Pinpoint the cell where the given text exists, returning its [X, Y] midpoint coordinate. 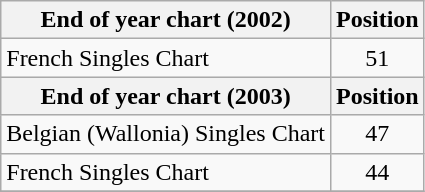
47 [377, 134]
End of year chart (2002) [166, 20]
End of year chart (2003) [166, 96]
Belgian (Wallonia) Singles Chart [166, 134]
44 [377, 172]
51 [377, 58]
